Return the [x, y] coordinate for the center point of the cell that contains the specified text.  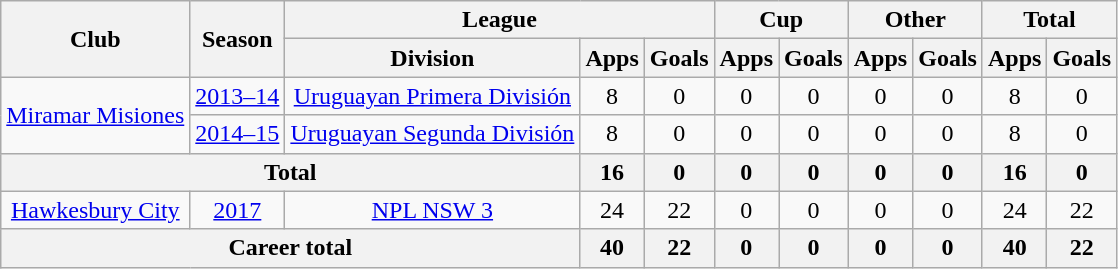
Uruguayan Primera División [432, 96]
2013–14 [238, 96]
League [500, 20]
Cup [781, 20]
Other [915, 20]
Miramar Misiones [96, 115]
Division [432, 58]
Club [96, 39]
Hawkesbury City [96, 210]
2014–15 [238, 134]
2017 [238, 210]
Season [238, 39]
Uruguayan Segunda División [432, 134]
Career total [290, 248]
NPL NSW 3 [432, 210]
